Capture the cell that displays the provided text and extract its [X, Y] central coordinate. 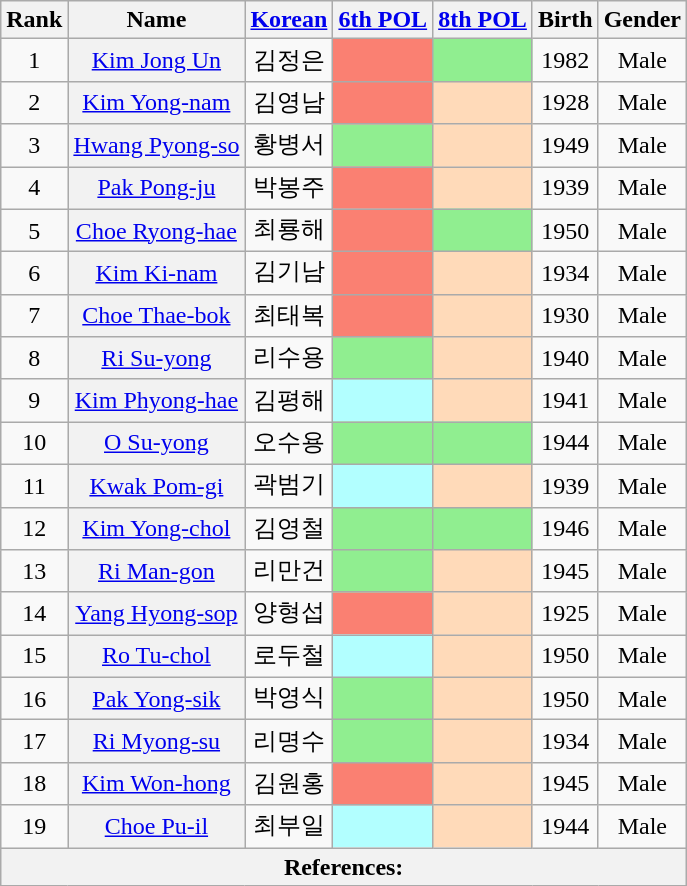
Choe Pu-il [156, 826]
Ri Myong-su [156, 742]
18 [34, 784]
김원홍 [289, 784]
Kim Phyong-hae [156, 400]
양형섭 [289, 614]
1928 [565, 102]
Birth [565, 20]
박봉주 [289, 188]
8th POL [483, 20]
3 [34, 146]
1949 [565, 146]
Kim Ki-nam [156, 274]
1941 [565, 400]
8 [34, 358]
Kwak Pom-gi [156, 486]
1940 [565, 358]
박영식 [289, 698]
최부일 [289, 826]
Korean [289, 20]
황병서 [289, 146]
김평해 [289, 400]
Name [156, 20]
김정은 [289, 60]
김기남 [289, 274]
Rank [34, 20]
1982 [565, 60]
김영남 [289, 102]
리명수 [289, 742]
Gender [642, 20]
2 [34, 102]
Choe Ryong-hae [156, 230]
References: [344, 867]
오수용 [289, 444]
14 [34, 614]
9 [34, 400]
Pak Pong-ju [156, 188]
7 [34, 316]
Kim Won-hong [156, 784]
6 [34, 274]
Choe Thae-bok [156, 316]
Pak Yong-sik [156, 698]
Kim Yong-nam [156, 102]
Yang Hyong-sop [156, 614]
15 [34, 656]
최태복 [289, 316]
1925 [565, 614]
곽범기 [289, 486]
10 [34, 444]
김영철 [289, 528]
5 [34, 230]
최룡해 [289, 230]
리만건 [289, 572]
1930 [565, 316]
로두철 [289, 656]
16 [34, 698]
Ri Su-yong [156, 358]
Kim Jong Un [156, 60]
Ri Man-gon [156, 572]
12 [34, 528]
19 [34, 826]
1 [34, 60]
6th POL [383, 20]
O Su-yong [156, 444]
Kim Yong-chol [156, 528]
4 [34, 188]
17 [34, 742]
리수용 [289, 358]
13 [34, 572]
Hwang Pyong-so [156, 146]
11 [34, 486]
Ro Tu-chol [156, 656]
1946 [565, 528]
